Detect which cell encompasses the target text, then output its [X, Y] center coordinate. 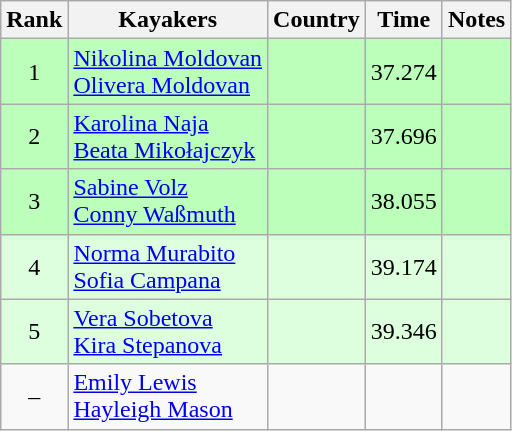
Nikolina MoldovanOlivera Moldovan [168, 72]
Kayakers [168, 20]
Time [404, 20]
1 [34, 72]
37.274 [404, 72]
39.174 [404, 266]
4 [34, 266]
– [34, 396]
39.346 [404, 332]
Country [317, 20]
3 [34, 202]
Notes [476, 20]
Rank [34, 20]
Norma MurabitoSofia Campana [168, 266]
Karolina NajaBeata Mikołajczyk [168, 136]
Emily LewisHayleigh Mason [168, 396]
Vera SobetovaKira Stepanova [168, 332]
5 [34, 332]
38.055 [404, 202]
Sabine VolzConny Waßmuth [168, 202]
37.696 [404, 136]
2 [34, 136]
